Return the (x, y) coordinate for the center point of the cell that contains the specified text.  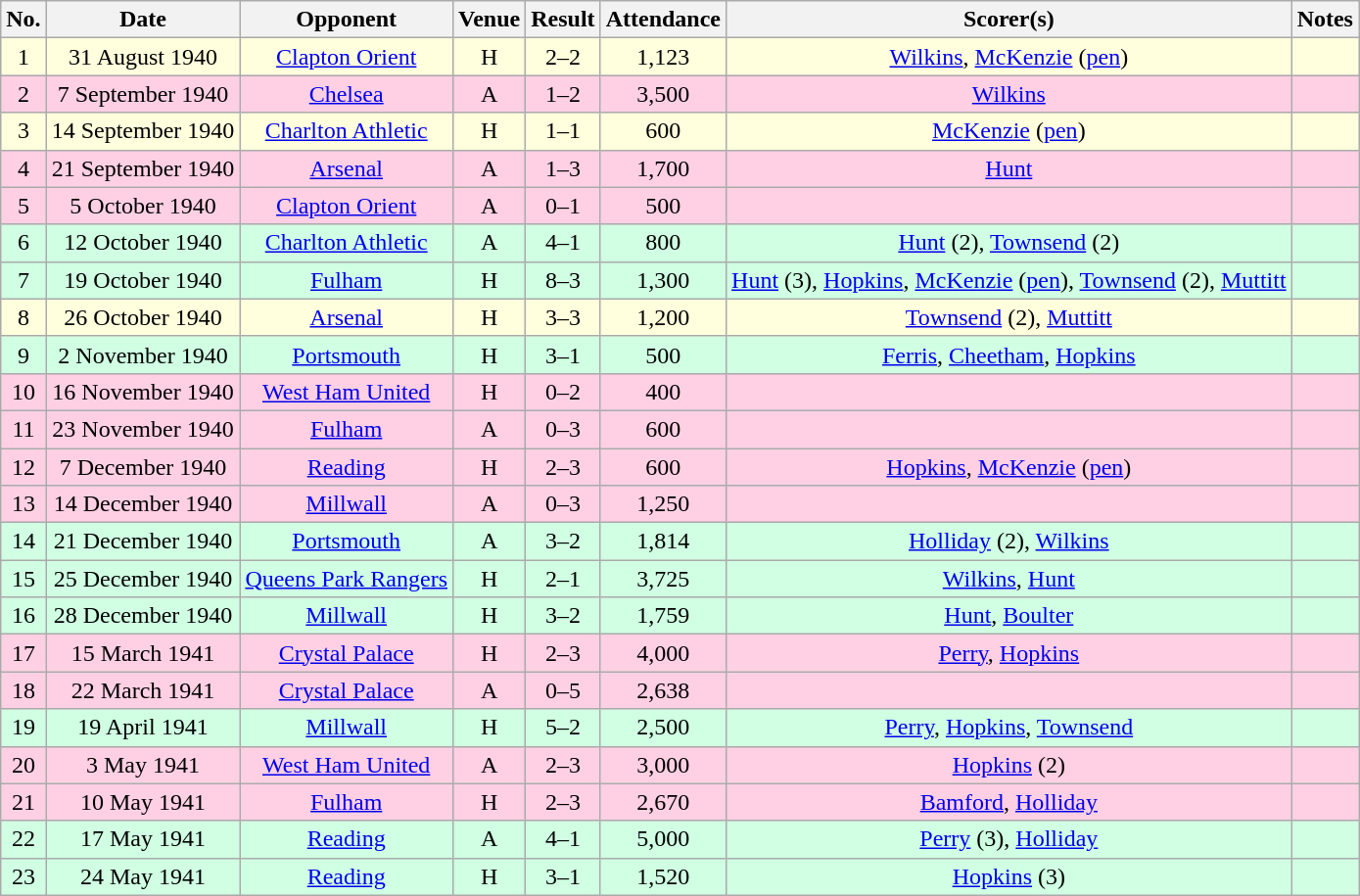
3,000 (663, 765)
12 October 1940 (143, 243)
14 September 1940 (143, 131)
Hopkins, McKenzie (pen) (1009, 467)
7 September 1940 (143, 94)
21 September 1940 (143, 168)
Holliday (2), Wilkins (1009, 542)
Venue (490, 20)
Result (563, 20)
0–2 (563, 392)
Hunt (3), Hopkins, McKenzie (pen), Townsend (2), Muttitt (1009, 280)
13 (23, 504)
1,759 (663, 616)
1,700 (663, 168)
19 October 1940 (143, 280)
Chelsea (347, 94)
1–3 (563, 168)
Queens Park Rangers (347, 579)
Wilkins (1009, 94)
2,638 (663, 690)
31 August 1940 (143, 57)
3–3 (563, 317)
1,250 (663, 504)
Date (143, 20)
2–2 (563, 57)
12 (23, 467)
9 (23, 354)
1,520 (663, 876)
1,123 (663, 57)
Attendance (663, 20)
2,500 (663, 728)
2 November 1940 (143, 354)
10 May 1941 (143, 802)
No. (23, 20)
21 (23, 802)
19 (23, 728)
5,000 (663, 839)
Hopkins (2) (1009, 765)
17 (23, 653)
1,814 (663, 542)
Opponent (347, 20)
19 April 1941 (143, 728)
2 (23, 94)
14 December 1940 (143, 504)
Ferris, Cheetham, Hopkins (1009, 354)
26 October 1940 (143, 317)
Wilkins, Hunt (1009, 579)
25 December 1940 (143, 579)
5–2 (563, 728)
0–1 (563, 206)
28 December 1940 (143, 616)
2,670 (663, 802)
14 (23, 542)
16 (23, 616)
Perry, Hopkins, Townsend (1009, 728)
15 (23, 579)
1 (23, 57)
23 (23, 876)
11 (23, 429)
2–1 (563, 579)
3,500 (663, 94)
1,300 (663, 280)
10 (23, 392)
1,200 (663, 317)
16 November 1940 (143, 392)
Townsend (2), Muttitt (1009, 317)
23 November 1940 (143, 429)
3 (23, 131)
4,000 (663, 653)
15 March 1941 (143, 653)
0–5 (563, 690)
17 May 1941 (143, 839)
22 (23, 839)
McKenzie (pen) (1009, 131)
18 (23, 690)
21 December 1940 (143, 542)
Wilkins, McKenzie (pen) (1009, 57)
Perry, Hopkins (1009, 653)
6 (23, 243)
5 (23, 206)
Hunt (2), Townsend (2) (1009, 243)
3 May 1941 (143, 765)
22 March 1941 (143, 690)
400 (663, 392)
7 (23, 280)
Hunt, Boulter (1009, 616)
1–2 (563, 94)
Bamford, Holliday (1009, 802)
24 May 1941 (143, 876)
Hopkins (3) (1009, 876)
5 October 1940 (143, 206)
8–3 (563, 280)
1–1 (563, 131)
Notes (1325, 20)
20 (23, 765)
4 (23, 168)
Scorer(s) (1009, 20)
Hunt (1009, 168)
8 (23, 317)
800 (663, 243)
Perry (3), Holliday (1009, 839)
7 December 1940 (143, 467)
3,725 (663, 579)
